Extract the (x, y) coordinate from the center of the cell holding the provided text.  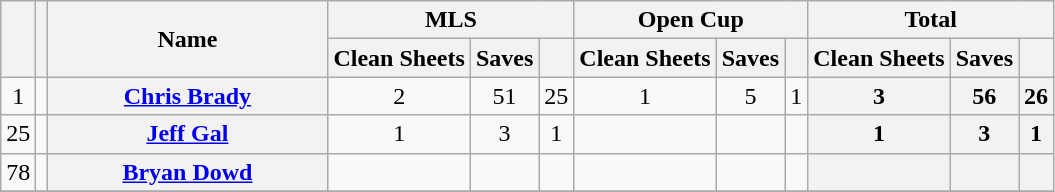
MLS (451, 20)
Bryan Dowd (188, 172)
Total (931, 20)
Chris Brady (188, 96)
56 (984, 96)
51 (504, 96)
5 (750, 96)
26 (1036, 96)
Open Cup (691, 20)
2 (399, 96)
Jeff Gal (188, 134)
Name (188, 39)
78 (18, 172)
